Provide the [X, Y] coordinate of the cell's center where the given text is located.  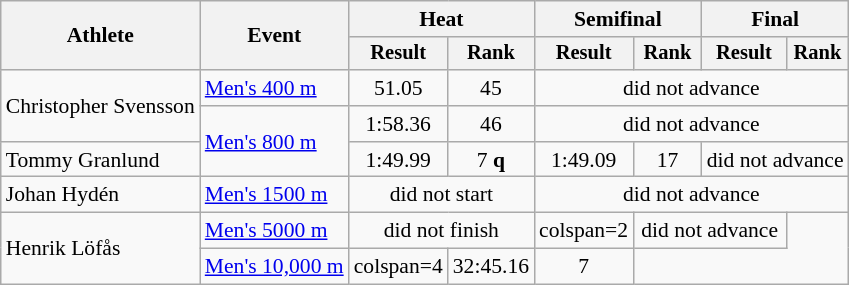
Athlete [100, 36]
Christopher Svensson [100, 106]
Semifinal [618, 19]
51.05 [398, 88]
Men's 1500 m [274, 195]
17 [668, 160]
colspan=2 [584, 231]
Men's 5000 m [274, 231]
45 [491, 88]
1:49.99 [398, 160]
did not finish [442, 231]
Johan Hydén [100, 195]
Men's 400 m [274, 88]
did not start [442, 195]
46 [491, 124]
Heat [442, 19]
colspan=4 [398, 267]
Tommy Granlund [100, 160]
7 q [491, 160]
7 [584, 267]
Men's 10,000 m [274, 267]
1:49.09 [584, 160]
32:45.16 [491, 267]
Event [274, 36]
Men's 800 m [274, 142]
1:58.36 [398, 124]
Henrik Löfås [100, 248]
Final [776, 19]
